Pinpoint the cell where the given text exists, returning its [x, y] midpoint coordinate. 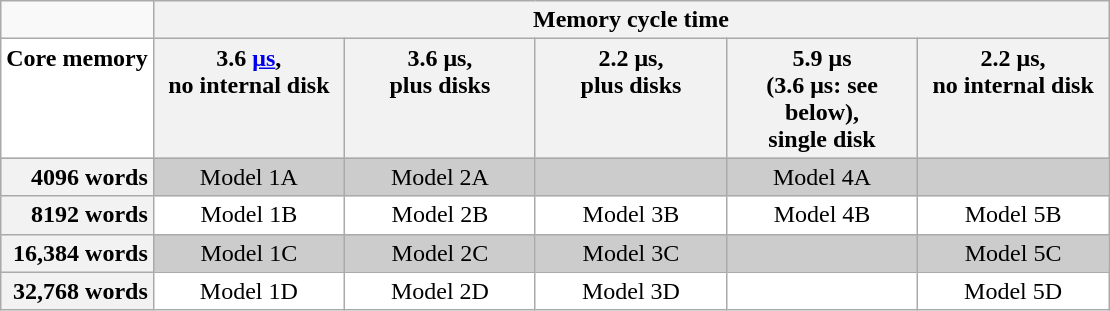
5.9 μs(3.6 μs: see below),single disk [822, 98]
Model 4A [822, 177]
32,768 words [78, 291]
8192 words [78, 215]
2.2 μs,no internal disk [1014, 98]
Model 5B [1014, 215]
Model 2A [440, 177]
Model 3C [630, 253]
Model 2B [440, 215]
Model 1A [248, 177]
Model 1B [248, 215]
2.2 μs,plus disks [630, 98]
16,384 words [78, 253]
Core memory [78, 98]
3.6 μs,plus disks [440, 98]
4096 words [78, 177]
Model 2D [440, 291]
Model 5D [1014, 291]
Model 2C [440, 253]
Model 1D [248, 291]
Memory cycle time [630, 20]
Model 1C [248, 253]
Model 3D [630, 291]
Model 5C [1014, 253]
Model 4B [822, 215]
Model 3B [630, 215]
3.6 μs,no internal disk [248, 98]
